Determine the (X, Y) coordinate at the center of the cell enclosing the given text.  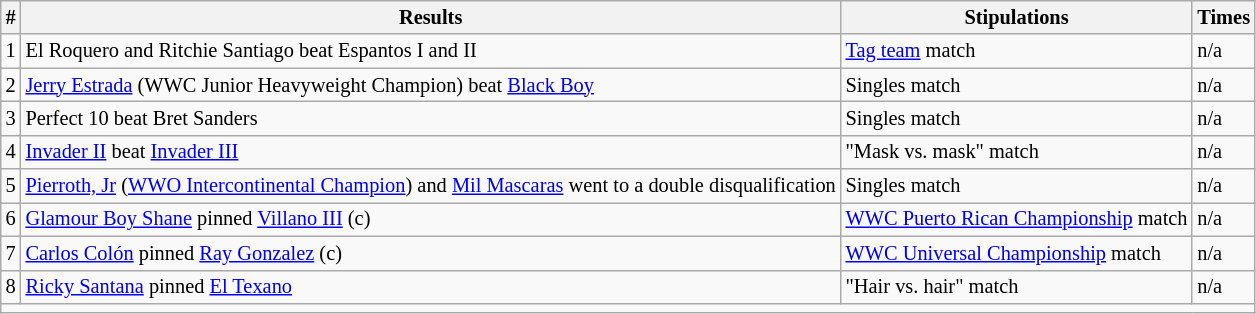
Ricky Santana pinned El Texano (431, 287)
Tag team match (1017, 51)
Glamour Boy Shane pinned Villano III (c) (431, 219)
"Mask vs. mask" match (1017, 152)
Stipulations (1017, 17)
4 (11, 152)
2 (11, 85)
WWC Universal Championship match (1017, 253)
Times (1224, 17)
Results (431, 17)
5 (11, 186)
7 (11, 253)
WWC Puerto Rican Championship match (1017, 219)
Perfect 10 beat Bret Sanders (431, 118)
"Hair vs. hair" match (1017, 287)
3 (11, 118)
# (11, 17)
El Roquero and Ritchie Santiago beat Espantos I and II (431, 51)
Invader II beat Invader III (431, 152)
1 (11, 51)
8 (11, 287)
Jerry Estrada (WWC Junior Heavyweight Champion) beat Black Boy (431, 85)
6 (11, 219)
Carlos Colón pinned Ray Gonzalez (c) (431, 253)
Pierroth, Jr (WWO Intercontinental Champion) and Mil Mascaras went to a double disqualification (431, 186)
